Pinpoint the cell where the given text exists, returning its (x, y) midpoint coordinate. 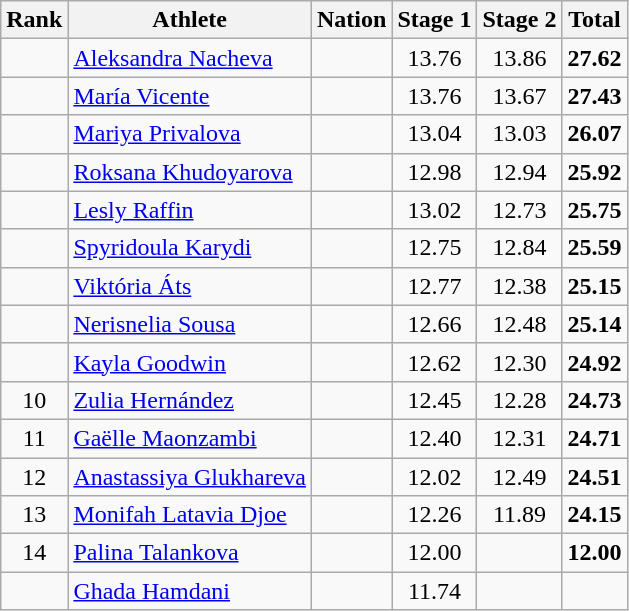
María Vicente (190, 96)
13.86 (520, 58)
24.92 (594, 362)
13.04 (434, 134)
12.40 (434, 438)
12.02 (434, 477)
Total (594, 20)
12 (34, 477)
25.75 (594, 210)
12.73 (520, 210)
12.77 (434, 286)
Rank (34, 20)
12.48 (520, 324)
Stage 2 (520, 20)
13.67 (520, 96)
14 (34, 553)
24.71 (594, 438)
11.89 (520, 515)
Athlete (190, 20)
25.15 (594, 286)
24.51 (594, 477)
27.62 (594, 58)
12.31 (520, 438)
11.74 (434, 591)
25.59 (594, 248)
13.02 (434, 210)
12.98 (434, 172)
Palina Talankova (190, 553)
11 (34, 438)
12.49 (520, 477)
25.14 (594, 324)
12.75 (434, 248)
12.94 (520, 172)
12.30 (520, 362)
12.45 (434, 400)
10 (34, 400)
27.43 (594, 96)
24.73 (594, 400)
12.62 (434, 362)
Nerisnelia Sousa (190, 324)
13 (34, 515)
Aleksandra Nacheva (190, 58)
13.03 (520, 134)
Zulia Hernández (190, 400)
12.84 (520, 248)
25.92 (594, 172)
24.15 (594, 515)
Anastassiya Glukhareva (190, 477)
12.66 (434, 324)
12.38 (520, 286)
Ghada Hamdani (190, 591)
Lesly Raffin (190, 210)
Nation (352, 20)
Roksana Khudoyarova (190, 172)
Gaëlle Maonzambi (190, 438)
Monifah Latavia Djoe (190, 515)
Stage 1 (434, 20)
12.28 (520, 400)
26.07 (594, 134)
Kayla Goodwin (190, 362)
Spyridoula Karydi (190, 248)
12.26 (434, 515)
Mariya Privalova (190, 134)
Viktória Áts (190, 286)
